Pinpoint the cell where the given text exists, returning its [X, Y] midpoint coordinate. 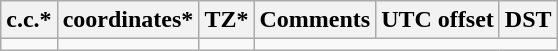
Comments [315, 20]
UTC offset [438, 20]
DST [528, 20]
c.c.* [29, 20]
coordinates* [128, 20]
TZ* [226, 20]
